For the text-containing cell, return its midpoint in [x, y] coordinate format. 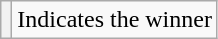
Indicates the winner [115, 20]
